Provide the (x, y) coordinate of the cell's center where the given text is located.  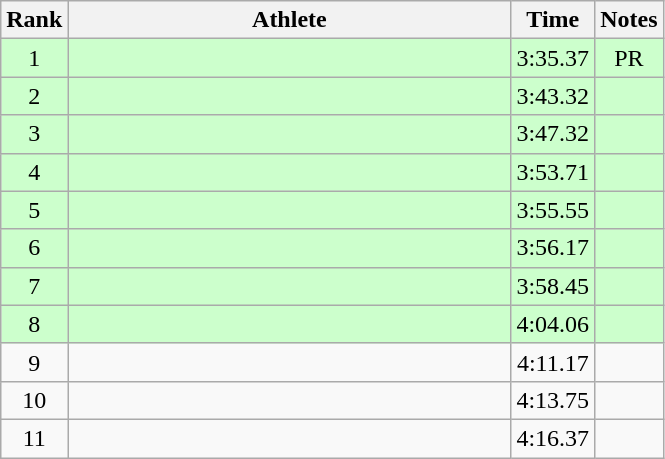
4:11.17 (553, 362)
6 (34, 248)
4:16.37 (553, 438)
PR (629, 58)
9 (34, 362)
11 (34, 438)
10 (34, 400)
3:55.55 (553, 210)
3:58.45 (553, 286)
4:04.06 (553, 324)
8 (34, 324)
4 (34, 172)
2 (34, 96)
Notes (629, 20)
3:56.17 (553, 248)
3:53.71 (553, 172)
3:35.37 (553, 58)
4:13.75 (553, 400)
3 (34, 134)
7 (34, 286)
1 (34, 58)
Time (553, 20)
3:47.32 (553, 134)
Rank (34, 20)
3:43.32 (553, 96)
Athlete (290, 20)
5 (34, 210)
